Return [X, Y] of the center of cell containing provided text 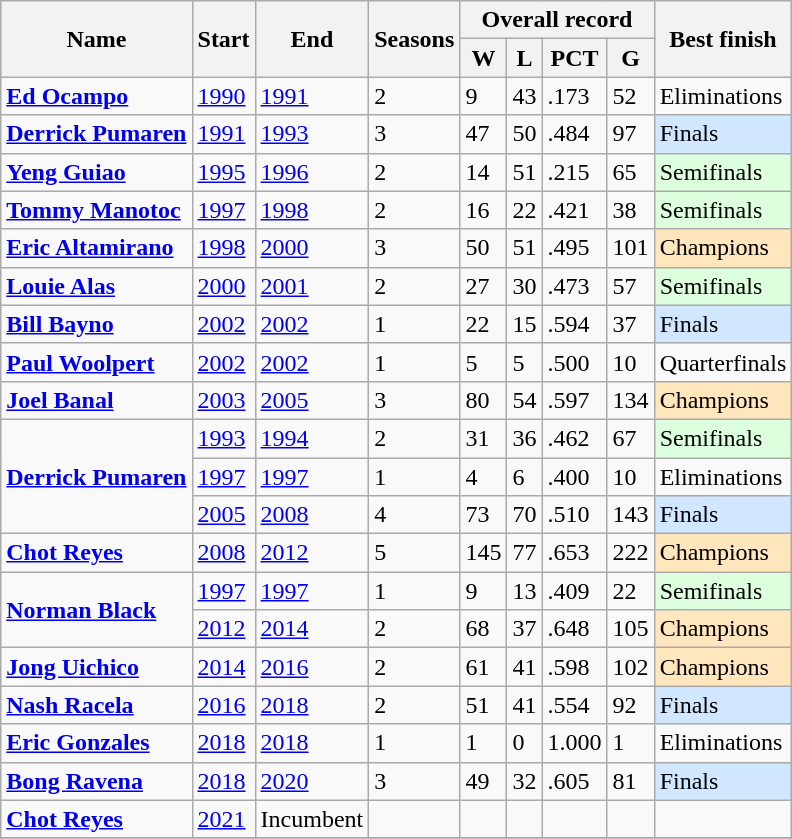
1.000 [574, 743]
1995 [224, 172]
Nash Racela [96, 705]
92 [630, 705]
31 [484, 438]
.400 [574, 477]
57 [630, 286]
G [630, 58]
6 [524, 477]
.173 [574, 96]
1990 [224, 96]
Quarterfinals [723, 362]
.484 [574, 134]
73 [484, 515]
.648 [574, 629]
77 [524, 553]
70 [524, 515]
54 [524, 400]
Name [96, 39]
PCT [574, 58]
81 [630, 781]
36 [524, 438]
61 [484, 667]
97 [630, 134]
15 [524, 324]
.653 [574, 553]
14 [484, 172]
2020 [312, 781]
Yeng Guiao [96, 172]
Eric Gonzales [96, 743]
2001 [312, 286]
0 [524, 743]
Bill Bayno [96, 324]
101 [630, 248]
.605 [574, 781]
32 [524, 781]
68 [484, 629]
Louie Alas [96, 286]
.554 [574, 705]
W [484, 58]
Jong Uichico [96, 667]
102 [630, 667]
13 [524, 591]
30 [524, 286]
52 [630, 96]
80 [484, 400]
.495 [574, 248]
Overall record [557, 20]
Norman Black [96, 610]
Tommy Manotoc [96, 210]
Start [224, 39]
105 [630, 629]
.462 [574, 438]
Eric Altamirano [96, 248]
Incumbent [312, 819]
49 [484, 781]
145 [484, 553]
.594 [574, 324]
L [524, 58]
.598 [574, 667]
.473 [574, 286]
134 [630, 400]
Seasons [414, 39]
1994 [312, 438]
.500 [574, 362]
Paul Woolpert [96, 362]
143 [630, 515]
47 [484, 134]
2003 [224, 400]
Ed Ocampo [96, 96]
65 [630, 172]
.421 [574, 210]
38 [630, 210]
222 [630, 553]
.597 [574, 400]
16 [484, 210]
2021 [224, 819]
Joel Banal [96, 400]
.215 [574, 172]
Bong Ravena [96, 781]
.510 [574, 515]
1996 [312, 172]
End [312, 39]
Best finish [723, 39]
27 [484, 286]
67 [630, 438]
.409 [574, 591]
43 [524, 96]
